Search for the cell housing the specified text and yield its (x, y) center coordinate. 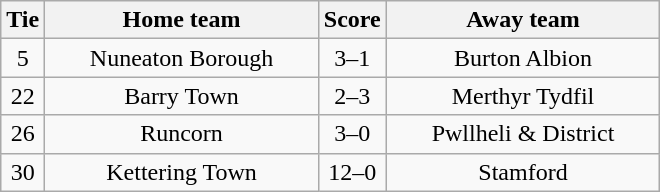
12–0 (352, 172)
Tie (23, 20)
3–1 (352, 58)
Pwllheli & District (523, 134)
Stamford (523, 172)
26 (23, 134)
Nuneaton Borough (182, 58)
Merthyr Tydfil (523, 96)
Home team (182, 20)
Burton Albion (523, 58)
2–3 (352, 96)
Barry Town (182, 96)
30 (23, 172)
Kettering Town (182, 172)
Away team (523, 20)
5 (23, 58)
Score (352, 20)
Runcorn (182, 134)
3–0 (352, 134)
22 (23, 96)
